Return (x, y) of the center of cell containing provided text 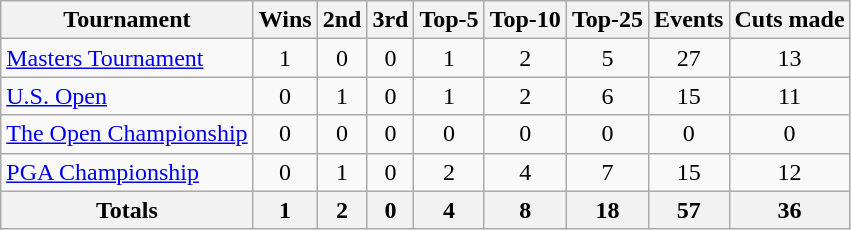
Cuts made (790, 20)
Top-5 (449, 20)
Totals (127, 210)
3rd (390, 20)
7 (607, 172)
Masters Tournament (127, 58)
Top-25 (607, 20)
6 (607, 96)
U.S. Open (127, 96)
Wins (285, 20)
Events (689, 20)
12 (790, 172)
2nd (342, 20)
Tournament (127, 20)
36 (790, 210)
PGA Championship (127, 172)
The Open Championship (127, 134)
5 (607, 58)
57 (689, 210)
18 (607, 210)
8 (525, 210)
Top-10 (525, 20)
11 (790, 96)
13 (790, 58)
27 (689, 58)
